Return (x, y) of the center of cell containing provided text 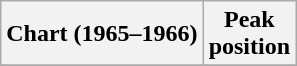
Chart (1965–1966) (102, 34)
Peakposition (249, 34)
